Identify which cell holds the provided text, then report its [X, Y] central coordinate. 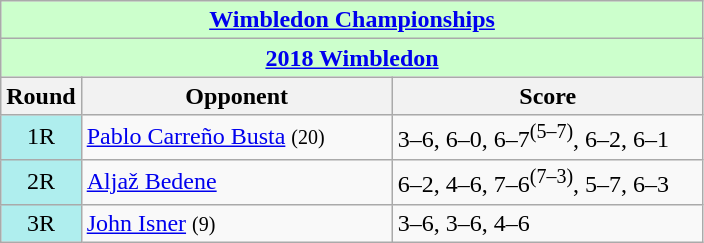
Aljaž Bedene [236, 182]
6–2, 4–6, 7–6(7–3), 5–7, 6–3 [548, 182]
Wimbledon Championships [352, 20]
3–6, 6–0, 6–7(5–7), 6–2, 6–1 [548, 138]
Score [548, 96]
3–6, 3–6, 4–6 [548, 223]
2R [41, 182]
1R [41, 138]
Pablo Carreño Busta (20) [236, 138]
2018 Wimbledon [352, 58]
Round [41, 96]
Opponent [236, 96]
3R [41, 223]
John Isner (9) [236, 223]
